From the cell containing the given text, extract its center point as [X, Y] coordinate. 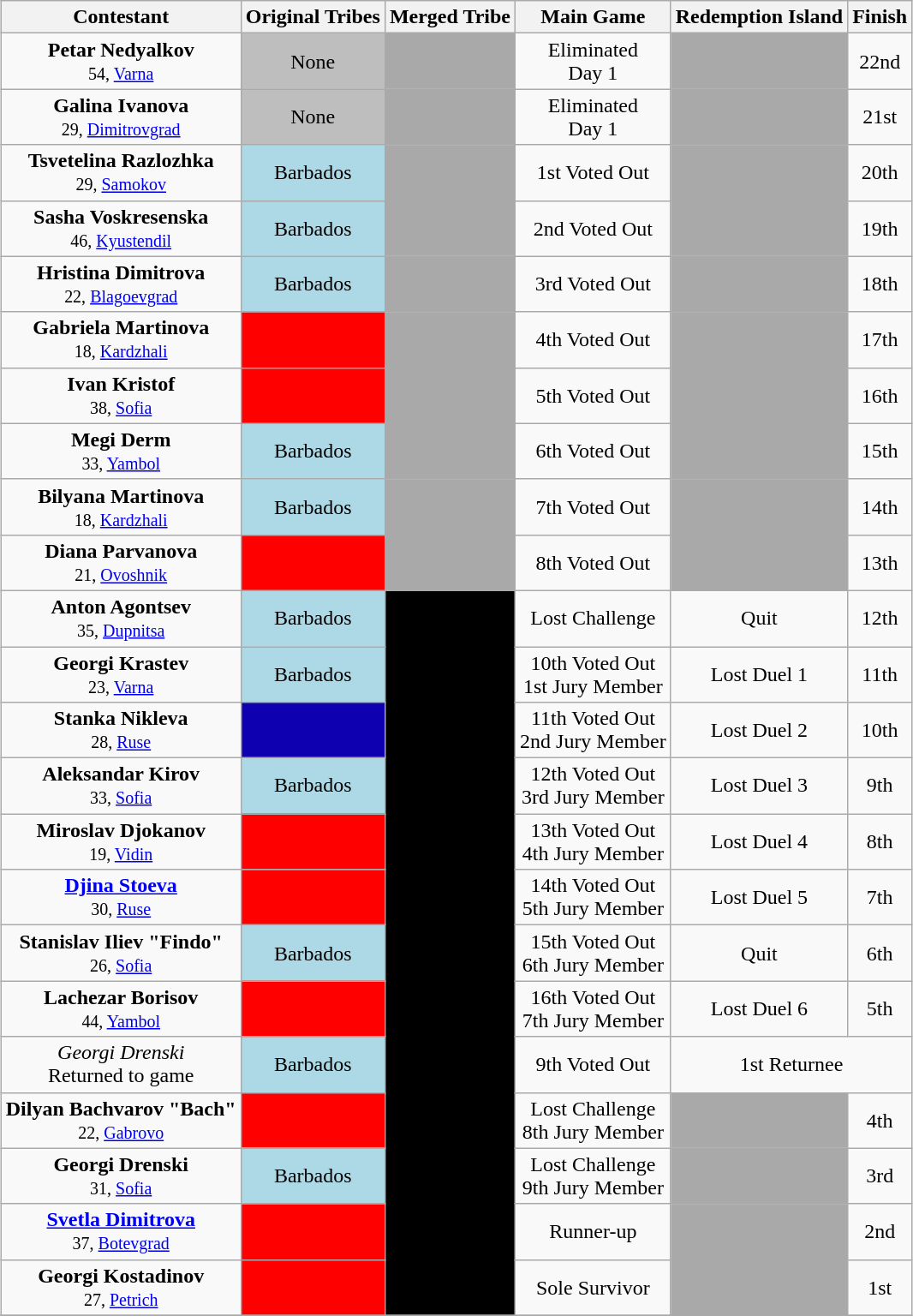
16th Voted Out7th Jury Member [594, 1009]
Sasha Voskresenska46, Kyustendil [121, 228]
Georgi DrenskiReturned to game [121, 1064]
Megi Derm33, Yambol [121, 451]
Miroslav Djokanov19, Vidin [121, 841]
Runner-up [594, 1232]
Main Game [594, 17]
19th [880, 228]
Tsvetelina Razlozhka29, Samokov [121, 173]
12th Voted Out3rd Jury Member [594, 787]
1st Returnee [791, 1064]
8th Voted Out [594, 562]
10th Voted Out1st Jury Member [594, 673]
9th Voted Out [594, 1064]
Gabriela Martinova18, Kardzhali [121, 339]
Finish [880, 17]
22nd [880, 62]
15th Voted Out6th Jury Member [594, 953]
2nd Voted Out [594, 228]
3rd [880, 1175]
Anton Agontsev35, Dupnitsa [121, 619]
13th [880, 562]
Georgi Drenski31, Sofia [121, 1175]
Lost Duel 1 [759, 673]
18th [880, 284]
6th Voted Out [594, 451]
Stanislav Iliev "Findo"26, Sofia [121, 953]
17th [880, 339]
Redemption Island [759, 17]
Lost Duel 3 [759, 787]
13th Voted Out4th Jury Member [594, 841]
Diana Parvanova21, Ovoshnik [121, 562]
Hristina Dimitrova22, Blagoevgrad [121, 284]
Dilyan Bachvarov "Bach"22, Gabrovo [121, 1121]
2nd [880, 1232]
Lachezar Borisov44, Yambol [121, 1009]
8th [880, 841]
3rd Voted Out [594, 284]
6th [880, 953]
Lost Duel 4 [759, 841]
Merged Tribe [450, 17]
15th [880, 451]
21st [880, 117]
14th [880, 507]
1st Voted Out [594, 173]
Lost Duel 5 [759, 898]
7th [880, 898]
20th [880, 173]
11th Voted Out2nd Jury Member [594, 730]
10th [880, 730]
4th Voted Out [594, 339]
Aleksandar Kirov33, Sofia [121, 787]
Ivan Kristof38, Sofia [121, 396]
11th [880, 673]
Lost Challenge9th Jury Member [594, 1175]
Bilyana Martinova18, Kardzhali [121, 507]
5th Voted Out [594, 396]
Contestant [121, 17]
9th [880, 787]
Original Tribes [313, 17]
Lost Challenge [594, 619]
Stanka Nikleva28, Ruse [121, 730]
1st [880, 1287]
Sole Survivor [594, 1287]
7th Voted Out [594, 507]
14th Voted Out5th Jury Member [594, 898]
16th [880, 396]
Georgi Kostadinov27, Petrich [121, 1287]
4th [880, 1121]
Galina Ivanova29, Dimitrovgrad [121, 117]
Lost Duel 2 [759, 730]
Lost Duel 6 [759, 1009]
Georgi Krastev23, Varna [121, 673]
12th [880, 619]
Svetla Dimitrova37, Botevgrad [121, 1232]
Lost Challenge8th Jury Member [594, 1121]
Petar Nedyalkov54, Varna [121, 62]
Djina Stoeva30, Ruse [121, 898]
5th [880, 1009]
